From the cell containing the given text, extract its center point as [X, Y] coordinate. 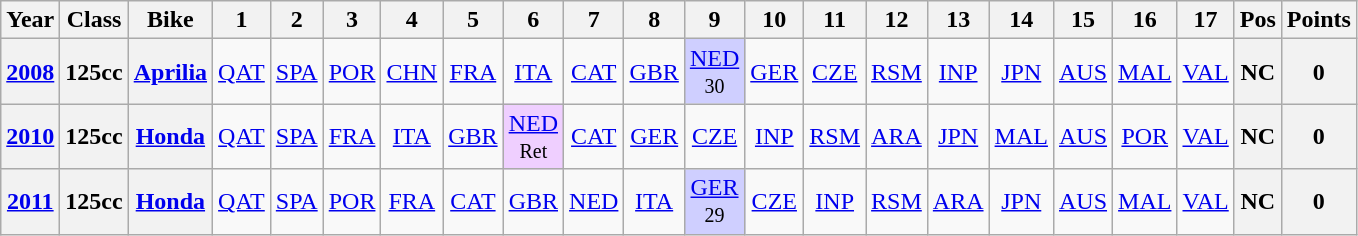
2008 [30, 72]
Points [1318, 20]
Class [94, 20]
6 [533, 20]
CHN [412, 72]
GER29 [714, 202]
NED [594, 202]
9 [714, 20]
1 [242, 20]
15 [1082, 20]
8 [654, 20]
14 [1021, 20]
2010 [30, 136]
10 [774, 20]
16 [1145, 20]
3 [352, 20]
11 [835, 20]
2011 [30, 202]
4 [412, 20]
Aprilia [170, 72]
13 [958, 20]
Year [30, 20]
5 [473, 20]
2 [296, 20]
17 [1206, 20]
Pos [1258, 20]
12 [897, 20]
NED30 [714, 72]
Bike [170, 20]
NEDRet [533, 136]
7 [594, 20]
